Pinpoint the cell where the given text exists, returning its (x, y) midpoint coordinate. 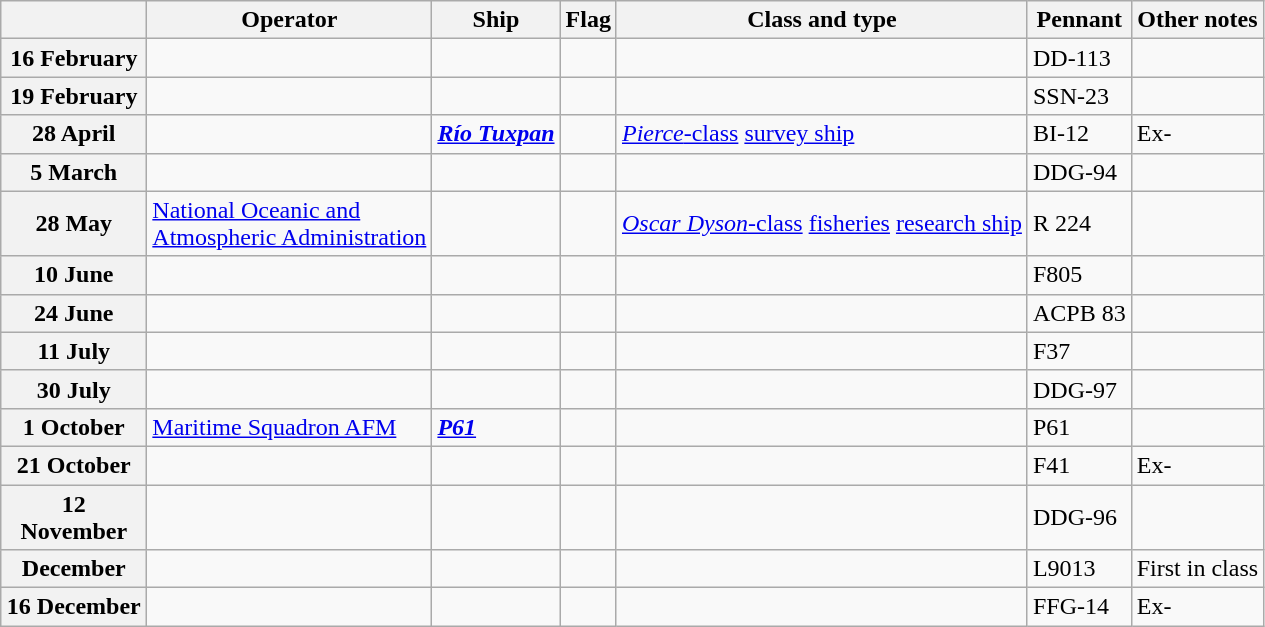
19 February (74, 96)
11 July (74, 351)
21 October (74, 465)
December (74, 569)
National Oceanic andAtmospheric Administration (290, 224)
30 July (74, 389)
F37 (1079, 351)
Río Tuxpan (496, 134)
FFG-14 (1079, 607)
Oscar Dyson-class fisheries research ship (822, 224)
5 March (74, 172)
24 June (74, 313)
16 February (74, 58)
DDG-96 (1079, 516)
28 April (74, 134)
BI-12 (1079, 134)
DD-113 (1079, 58)
F41 (1079, 465)
Operator (290, 20)
Maritime Squadron AFM (290, 427)
12 November (74, 516)
Class and type (822, 20)
Ship (496, 20)
Pennant (1079, 20)
Other notes (1197, 20)
DDG-97 (1079, 389)
1 October (74, 427)
First in class (1197, 569)
10 June (74, 275)
F805 (1079, 275)
16 December (74, 607)
ACPB 83 (1079, 313)
Pierce-class survey ship (822, 134)
Flag (588, 20)
SSN-23 (1079, 96)
R 224 (1079, 224)
28 May (74, 224)
DDG-94 (1079, 172)
L9013 (1079, 569)
